Provide the [X, Y] coordinate of the cell's center where the given text is located.  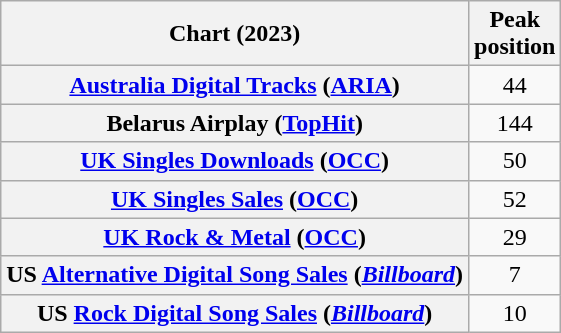
US Rock Digital Song Sales (Billboard) [235, 313]
UK Singles Downloads (OCC) [235, 161]
Australia Digital Tracks (ARIA) [235, 85]
Peakposition [515, 34]
Chart (2023) [235, 34]
50 [515, 161]
7 [515, 275]
UK Rock & Metal (OCC) [235, 237]
10 [515, 313]
52 [515, 199]
UK Singles Sales (OCC) [235, 199]
US Alternative Digital Song Sales (Billboard) [235, 275]
144 [515, 123]
29 [515, 237]
Belarus Airplay (TopHit) [235, 123]
44 [515, 85]
